Output the (x, y) coordinate of the center of the cell containing the given text.  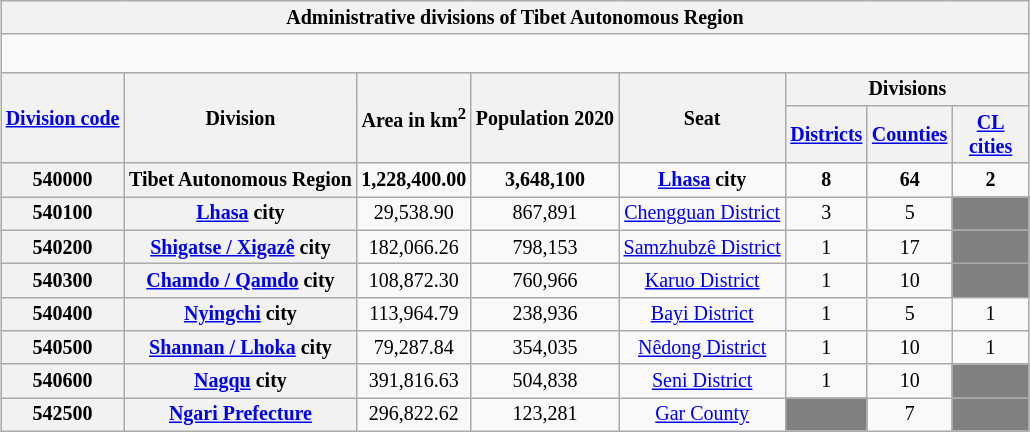
504,838 (545, 380)
867,891 (545, 214)
542500 (62, 414)
3,648,100 (545, 180)
Counties (910, 134)
Division (240, 118)
17 (910, 246)
Seni District (702, 380)
Divisions (907, 90)
123,281 (545, 414)
540600 (62, 380)
Area in km2 (414, 118)
Shigatse / Xigazê city (240, 246)
540100 (62, 214)
354,035 (545, 348)
Nêdong District (702, 348)
Bayi District (702, 314)
Seat (702, 118)
Population 2020 (545, 118)
238,936 (545, 314)
3 (826, 214)
Gar County (702, 414)
391,816.63 (414, 380)
296,822.62 (414, 414)
7 (910, 414)
Administrative divisions of Tibet Autonomous Region (515, 18)
Chengguan District (702, 214)
Chamdo / Qamdo city (240, 280)
540400 (62, 314)
Nagqu city (240, 380)
Ngari Prefecture (240, 414)
Districts (826, 134)
64 (910, 180)
Shannan / Lhoka city (240, 348)
8 (826, 180)
29,538.90 (414, 214)
540200 (62, 246)
2 (990, 180)
79,287.84 (414, 348)
Nyingchi city (240, 314)
Samzhubzê District (702, 246)
CL cities (990, 134)
760,966 (545, 280)
540500 (62, 348)
798,153 (545, 246)
182,066.26 (414, 246)
540000 (62, 180)
113,964.79 (414, 314)
Division code (62, 118)
540300 (62, 280)
108,872.30 (414, 280)
Tibet Autonomous Region (240, 180)
1,228,400.00 (414, 180)
Karuo District (702, 280)
